Find where the given text appears and provide that cell's center as (X, Y) coordinate. 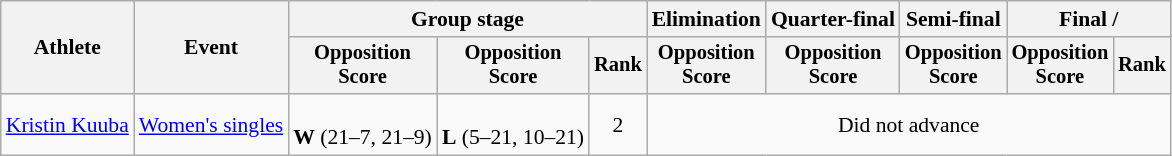
Quarter-final (833, 19)
Kristin Kuuba (68, 124)
L (5–21, 10–21) (513, 124)
2 (618, 124)
Elimination (706, 19)
Group stage (467, 19)
Women's singles (211, 124)
Athlete (68, 48)
W (21–7, 21–9) (362, 124)
Event (211, 48)
Did not advance (909, 124)
Semi-final (954, 19)
Final / (1089, 19)
